Extract the [x, y] coordinate from the center of the cell holding the provided text.  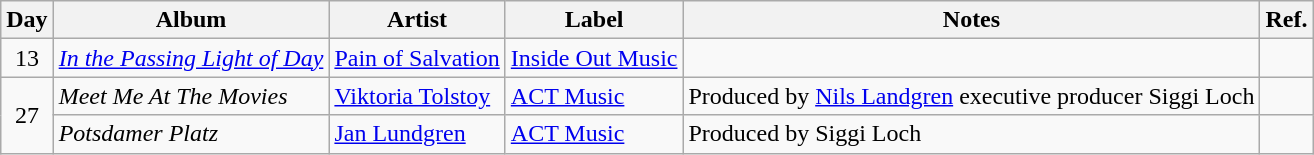
Label [594, 20]
Notes [972, 20]
Viktoria Tolstoy [417, 96]
In the Passing Light of Day [191, 58]
Album [191, 20]
Pain of Salvation [417, 58]
Produced by Siggi Loch [972, 134]
Artist [417, 20]
Jan Lundgren [417, 134]
Ref. [1286, 20]
27 [27, 115]
13 [27, 58]
Inside Out Music [594, 58]
Produced by Nils Landgren executive producer Siggi Loch [972, 96]
Day [27, 20]
Potsdamer Platz [191, 134]
Meet Me At The Movies [191, 96]
